Find where the given text appears and provide that cell's center as (X, Y) coordinate. 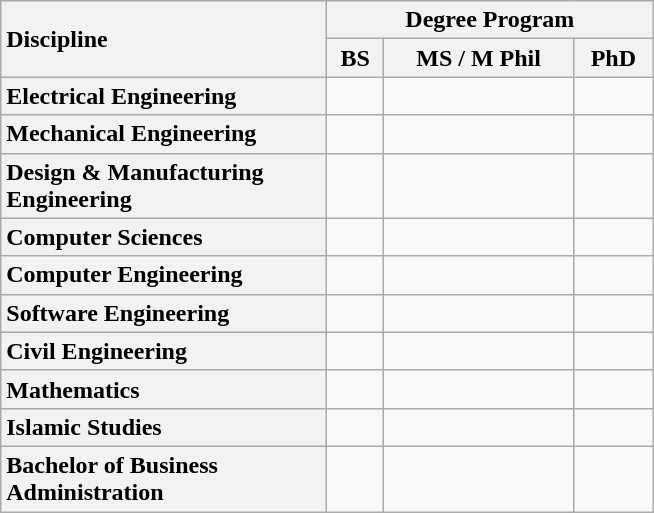
Software Engineering (164, 313)
Civil Engineering (164, 351)
Mathematics (164, 389)
Bachelor of Business Administration (164, 478)
PhD (614, 58)
Mechanical Engineering (164, 134)
Design & Manufacturing Engineering (164, 186)
Electrical Engineering (164, 96)
MS / M Phil (478, 58)
Computer Sciences (164, 237)
BS (356, 58)
Computer Engineering (164, 275)
Islamic Studies (164, 427)
Degree Program (490, 20)
Discipline (164, 39)
